From the cell containing the given text, extract its center point as (X, Y) coordinate. 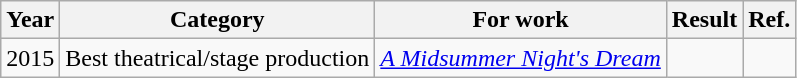
2015 (30, 58)
For work (521, 20)
Ref. (770, 20)
A Midsummer Night's Dream (521, 58)
Best theatrical/stage production (218, 58)
Year (30, 20)
Category (218, 20)
Result (704, 20)
